Scan for the cell matching the given text and deliver its (x, y) coordinate at center. 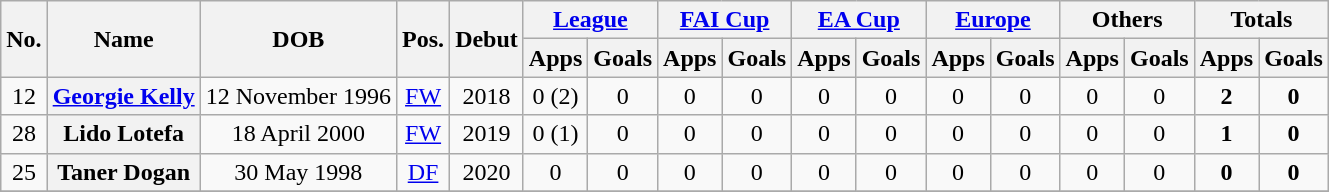
Georgie Kelly (124, 96)
0 (2) (555, 96)
0 (1) (555, 134)
DOB (298, 39)
2 (1226, 96)
Totals (1261, 20)
EA Cup (859, 20)
Europe (993, 20)
30 May 1998 (298, 172)
Name (124, 39)
2019 (487, 134)
Pos. (424, 39)
Debut (487, 39)
Lido Lotefa (124, 134)
DF (424, 172)
No. (24, 39)
2020 (487, 172)
12 (24, 96)
1 (1226, 134)
12 November 1996 (298, 96)
2018 (487, 96)
Others (1127, 20)
18 April 2000 (298, 134)
Taner Dogan (124, 172)
FAI Cup (725, 20)
25 (24, 172)
28 (24, 134)
League (590, 20)
